Scan for the cell matching the given text and deliver its [x, y] coordinate at center. 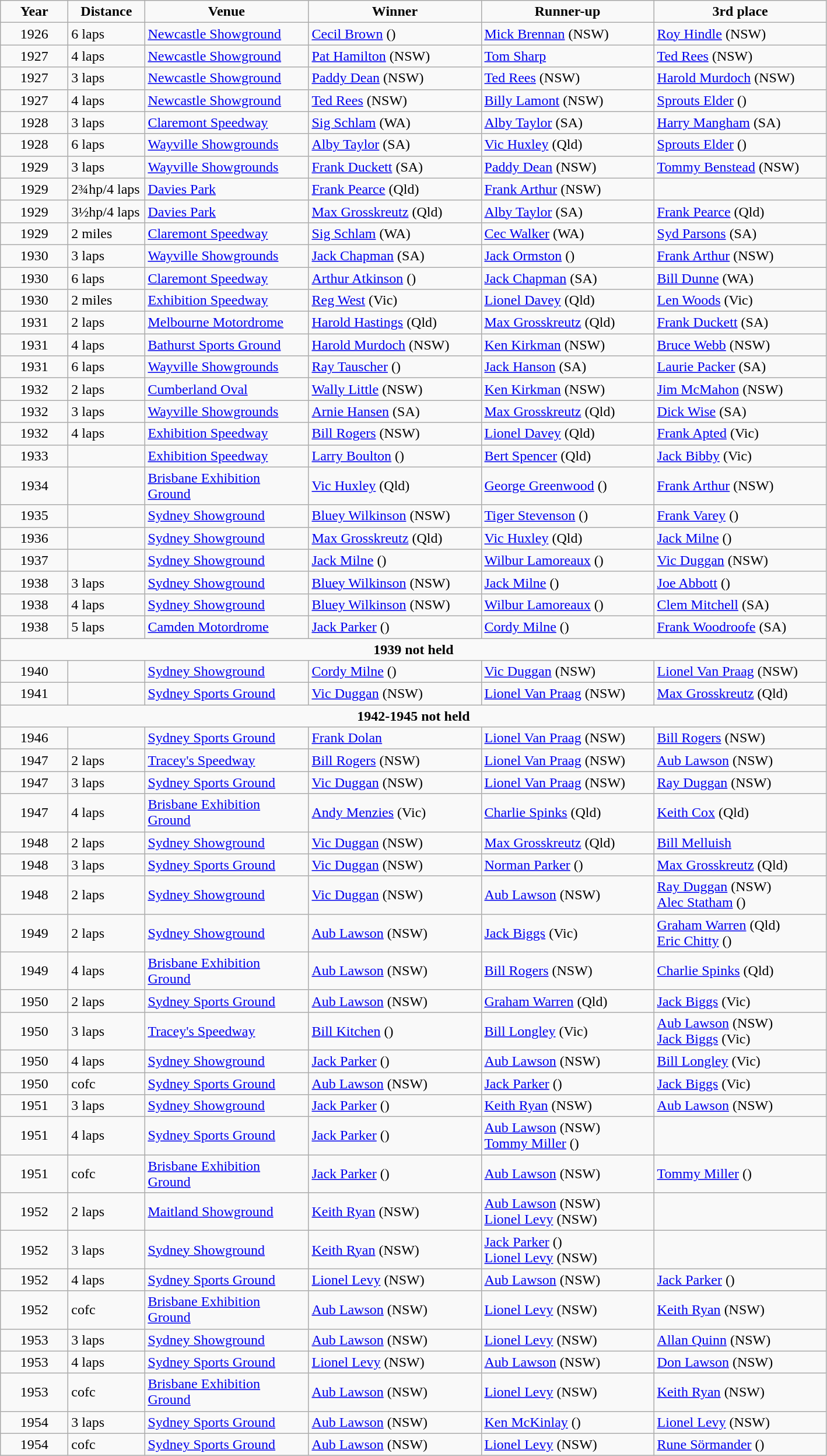
Winner [395, 12]
Jack Parker ()Lionel Levy (NSW) [567, 1250]
Pat Hamilton (NSW) [395, 56]
Cec Walker (WA) [567, 233]
2¾hp/4 laps [106, 189]
Bathurst Sports Ground [226, 345]
Frank Dolan [395, 738]
Aub Lawson (NSW)Tommy Miller () [567, 1136]
Arthur Atkinson () [395, 278]
Billy Lamont (NSW) [567, 100]
Ray Duggan (NSW)Alec Statham () [740, 895]
Len Woods (Vic) [740, 301]
Ray Tauscher () [395, 367]
Allan Quinn (NSW) [740, 1340]
Tommy Miller () [740, 1174]
Roy Hindle (NSW) [740, 34]
Norman Parker () [567, 865]
Aub Lawson (NSW)Lionel Levy (NSW) [567, 1211]
1941 [34, 694]
1933 [34, 456]
1937 [34, 560]
Ken McKinlay () [567, 1422]
Graham Warren (Qld) [567, 1001]
Jack Ormston () [567, 256]
Jack Bibby (Vic) [740, 456]
Tom Sharp [567, 56]
Larry Boulton () [395, 456]
Harry Mangham (SA) [740, 123]
Cecil Brown () [395, 34]
Runner-up [567, 12]
1935 [34, 516]
Jim McMahon (NSW) [740, 389]
1926 [34, 34]
Rune Sörmander () [740, 1444]
Cumberland Oval [226, 389]
1942-1945 not held [413, 716]
1934 [34, 486]
Tiger Stevenson () [567, 516]
Frank Woodroofe (SA) [740, 627]
Bert Spencer (Qld) [567, 456]
Bill Kitchen () [395, 1031]
Keith Cox (Qld) [740, 812]
Distance [106, 12]
3rd place [740, 12]
Camden Motordrome [226, 627]
Wally Little (NSW) [395, 389]
3½hp/4 laps [106, 211]
Aub Lawson (NSW)Jack Biggs (Vic) [740, 1031]
George Greenwood () [567, 486]
Andy Menzies (Vic) [395, 812]
Frank Apted (Vic) [740, 434]
Graham Warren (Qld)Eric Chitty () [740, 933]
Bruce Webb (NSW) [740, 345]
Ray Duggan (NSW) [740, 783]
Laurie Packer (SA) [740, 367]
Syd Parsons (SA) [740, 233]
5 laps [106, 627]
Frank Varey () [740, 516]
Dick Wise (SA) [740, 411]
Melbourne Motordrome [226, 323]
Reg West (Vic) [395, 301]
1940 [34, 672]
Arnie Hansen (SA) [395, 411]
Bill Dunne (WA) [740, 278]
1946 [34, 738]
1936 [34, 538]
Maitland Showground [226, 1211]
1939 not held [413, 650]
Clem Mitchell (SA) [740, 605]
Don Lawson (NSW) [740, 1362]
Mick Brennan (NSW) [567, 34]
Venue [226, 12]
Harold Hastings (Qld) [395, 323]
Year [34, 12]
Jack Hanson (SA) [567, 367]
Tommy Benstead (NSW) [740, 167]
Joe Abbott () [740, 582]
Bill Melluish [740, 843]
